Detect which cell encompasses the target text, then output its (x, y) center coordinate. 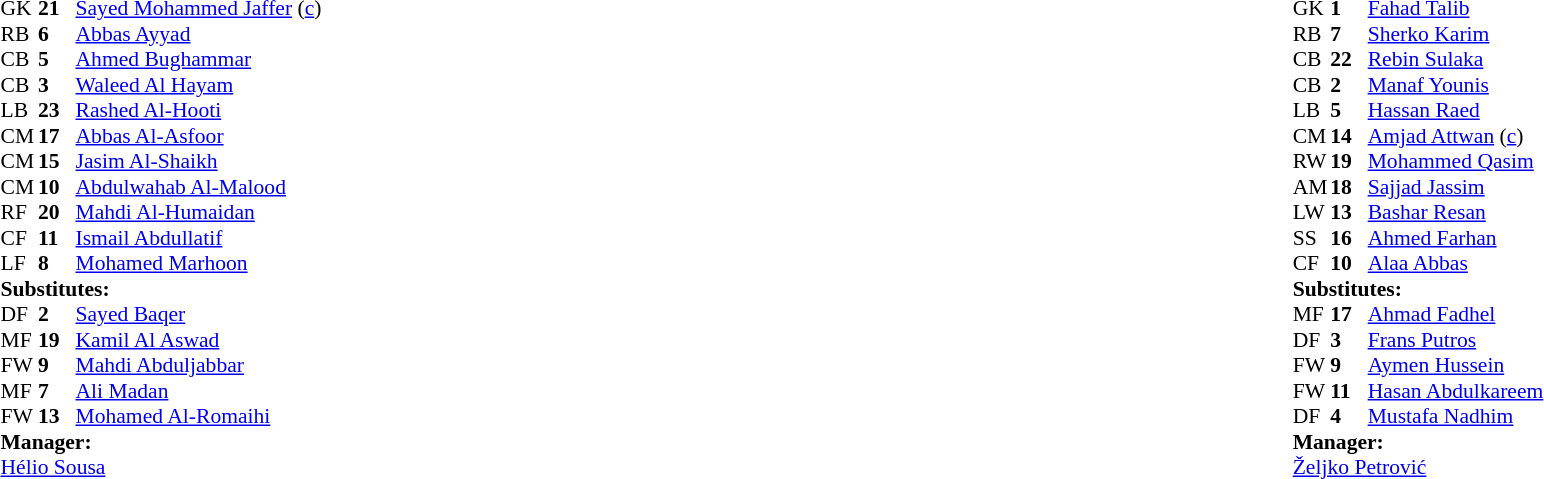
Mohamed Marhoon (199, 263)
Frans Putros (1456, 340)
4 (1349, 417)
Ahmad Fadhel (1456, 315)
Bashar Resan (1456, 213)
22 (1349, 59)
15 (57, 161)
Rashed Al-Hooti (199, 111)
8 (57, 263)
16 (1349, 238)
Manaf Younis (1456, 85)
6 (57, 34)
LF (19, 263)
Mahdi Abduljabbar (199, 365)
Mohamed Al-Romaihi (199, 417)
Waleed Al Hayam (199, 85)
Jasim Al-Shaikh (199, 161)
Rebin Sulaka (1456, 59)
Mohammed Qasim (1456, 161)
SS (1312, 238)
Sajjad Jassim (1456, 187)
Hassan Raed (1456, 111)
Mustafa Nadhim (1456, 417)
Sayed Baqer (199, 315)
Aymen Hussein (1456, 365)
Sherko Karim (1456, 34)
Amjad Attwan (c) (1456, 136)
LW (1312, 213)
14 (1349, 136)
Abbas Al-Asfoor (199, 136)
Ismail Abdullatif (199, 238)
AM (1312, 187)
Abdulwahab Al-Malood (199, 187)
18 (1349, 187)
Ahmed Bughammar (199, 59)
Abbas Ayyad (199, 34)
Ali Madan (199, 391)
23 (57, 111)
Ahmed Farhan (1456, 238)
Alaa Abbas (1456, 263)
Hasan Abdulkareem (1456, 391)
RW (1312, 161)
Mahdi Al-Humaidan (199, 213)
Kamil Al Aswad (199, 340)
20 (57, 213)
RF (19, 213)
